Return the [X, Y] coordinate for the center point of the cell that contains the specified text.  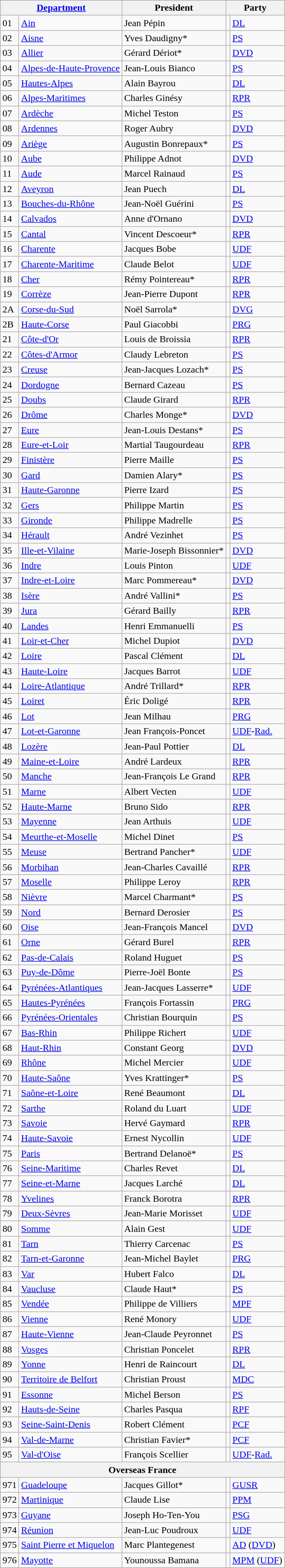
Jean-Michel Baylet [174, 1259]
Jean-Claude Peyronnet [174, 1334]
38 [9, 596]
Charles Monge* [174, 415]
Anne d'Ornano [174, 219]
Doubs [70, 400]
04 [9, 68]
51 [9, 792]
GUSR [257, 1485]
23 [9, 369]
94 [9, 1440]
Haute-Vienne [70, 1334]
Hervé Gaymard [174, 1123]
63 [9, 972]
12 [9, 189]
Claude Haut* [174, 1289]
Territoire de Belfort [70, 1379]
Jean François-Poncet [174, 731]
Jean Milhau [174, 716]
Louis Pinton [174, 565]
71 [9, 1093]
Damien Alary* [174, 475]
MPF [257, 1304]
Savoie [70, 1123]
15 [9, 234]
Jacques Barrot [174, 671]
Ariège [70, 143]
Hubert Falco [174, 1274]
Jean-Paul Pottier [174, 746]
Philippe Leroy [174, 882]
Loire-Atlantique [70, 686]
05 [9, 83]
Seine-Saint-Denis [70, 1425]
42 [9, 656]
Pierre Maille [174, 460]
Hauts-de-Seine [70, 1410]
Loiret [70, 701]
57 [9, 882]
34 [9, 535]
84 [9, 1289]
Claude Lise [174, 1500]
Yves Daudigny* [174, 38]
Gard [70, 475]
91 [9, 1394]
78 [9, 1199]
76 [9, 1168]
35 [9, 550]
Claude Belot [174, 264]
Jean-Marie Morisset [174, 1214]
Vienne [70, 1319]
Haute-Saône [70, 1078]
46 [9, 716]
16 [9, 249]
973 [9, 1515]
Nord [70, 912]
Christian Favier* [174, 1440]
11 [9, 173]
Vincent Descoeur* [174, 234]
975 [9, 1545]
32 [9, 505]
Haut-Rhin [70, 1048]
41 [9, 641]
Indre-et-Loire [70, 580]
Tarn [70, 1244]
Rhône [70, 1063]
Philippe Richert [174, 1033]
Aveyron [70, 189]
Overseas France [142, 1470]
Marie-Joseph Bissonnier* [174, 550]
Eure [70, 430]
Mayotte [70, 1560]
87 [9, 1334]
Charles Pasqua [174, 1410]
Vendée [70, 1304]
83 [9, 1274]
André Vallini* [174, 596]
Claude Girard [174, 400]
88 [9, 1349]
39 [9, 611]
Manche [70, 776]
Noël Sarrola* [174, 309]
Oise [70, 927]
Bouches-du-Rhône [70, 204]
974 [9, 1530]
Yonne [70, 1364]
19 [9, 294]
Tarn-et-Garonne [70, 1259]
Nièvre [70, 897]
Rémy Pointereau* [174, 279]
Landes [70, 626]
07 [9, 113]
Gérard Burel [174, 942]
Dordogne [70, 384]
79 [9, 1214]
Eure-et-Loir [70, 445]
Younoussa Bamana [174, 1560]
Calvados [70, 219]
Pascal Clément [174, 656]
Puy-de-Dôme [70, 972]
Christian Proust [174, 1379]
Haute-Loire [70, 671]
Yves Krattinger* [174, 1078]
Roger Aubry [174, 128]
Jean-Noël Guérini [174, 204]
28 [9, 445]
82 [9, 1259]
DVG [257, 309]
Michel Dupiot [174, 641]
Constant Georg [174, 1048]
Aude [70, 173]
90 [9, 1379]
89 [9, 1364]
Bertrand Delanoë* [174, 1153]
74 [9, 1138]
François Scellier [174, 1455]
65 [9, 1003]
Ardèche [70, 113]
Loir-et-Cher [70, 641]
61 [9, 942]
Philippe Madrelle [174, 520]
36 [9, 565]
Franck Borotra [174, 1199]
Charente [70, 249]
Yvelines [70, 1199]
971 [9, 1485]
MPM (UDF) [257, 1560]
Jean-Pierre Dupont [174, 294]
Charles Ginésy [174, 98]
54 [9, 837]
Bertrand Pancher* [174, 852]
Michel Dinet [174, 837]
AD (DVD) [257, 1545]
Gers [70, 505]
62 [9, 957]
Lot [70, 716]
25 [9, 400]
22 [9, 354]
69 [9, 1063]
PPM [257, 1500]
Jean-François Mancel [174, 927]
Pyrénées-Orientales [70, 1018]
Marcel Charmant* [174, 897]
80 [9, 1229]
2B [9, 324]
66 [9, 1018]
Jacques Gillot* [174, 1485]
95 [9, 1455]
Ardennes [70, 128]
77 [9, 1184]
Loire [70, 656]
93 [9, 1425]
85 [9, 1304]
Marne [70, 792]
Marc Plantegenest [174, 1545]
08 [9, 128]
40 [9, 626]
Aisne [70, 38]
Moselle [70, 882]
PSG [257, 1515]
Corse-du-Sud [70, 309]
48 [9, 746]
60 [9, 927]
59 [9, 912]
Vaucluse [70, 1289]
52 [9, 807]
Allier [70, 53]
37 [9, 580]
14 [9, 219]
Bernard Cazeau [174, 384]
Var [70, 1274]
30 [9, 475]
Ain [70, 23]
Alpes-de-Haute-Provence [70, 68]
Charles Revet [174, 1168]
Réunion [70, 1530]
Department [61, 8]
Albert Vecten [174, 792]
Côte-d'Or [70, 339]
Paris [70, 1153]
53 [9, 822]
Jean-Jacques Lozach* [174, 369]
Roland du Luart [174, 1108]
09 [9, 143]
Ernest Nycollin [174, 1138]
Marc Pommereau* [174, 580]
Jacques Bobe [174, 249]
André Trillard* [174, 686]
31 [9, 490]
Christian Poncelet [174, 1349]
45 [9, 701]
Sarthe [70, 1108]
Corrèze [70, 294]
33 [9, 520]
Pierre-Joël Bonte [174, 972]
Morbihan [70, 867]
Philippe Martin [174, 505]
André Vezinhet [174, 535]
Côtes-d'Armor [70, 354]
Alain Gest [174, 1229]
Cantal [70, 234]
André Lardeux [174, 761]
Guyane [70, 1515]
70 [9, 1078]
92 [9, 1410]
Hérault [70, 535]
43 [9, 671]
Haute-Savoie [70, 1138]
Hautes-Alpes [70, 83]
René Beaumont [174, 1093]
67 [9, 1033]
Pyrénées-Atlantiques [70, 988]
44 [9, 686]
01 [9, 23]
Christian Bourquin [174, 1018]
Bas-Rhin [70, 1033]
Michel Teston [174, 113]
50 [9, 776]
François Fortassin [174, 1003]
2A [9, 309]
Meuse [70, 852]
Val-de-Marne [70, 1440]
02 [9, 38]
Jean-Louis Destans* [174, 430]
Vosges [70, 1349]
18 [9, 279]
Maine-et-Loire [70, 761]
29 [9, 460]
Éric Doligé [174, 701]
Seine-Maritime [70, 1168]
Jean-Jacques Lasserre* [174, 988]
Cher [70, 279]
86 [9, 1319]
Haute-Marne [70, 807]
Val-d'Oise [70, 1455]
Paul Giacobbi [174, 324]
47 [9, 731]
24 [9, 384]
Seine-et-Marne [70, 1184]
Pas-de-Calais [70, 957]
Essonne [70, 1394]
Alpes-Maritimes [70, 98]
Party [255, 8]
Gérard Dériot* [174, 53]
976 [9, 1560]
Robert Clément [174, 1425]
Lot-et-Garonne [70, 731]
Gironde [70, 520]
Mayenne [70, 822]
RPF [257, 1410]
Ille-et-Vilaine [70, 550]
Drôme [70, 415]
Roland Huguet [174, 957]
Louis de Broissia [174, 339]
64 [9, 988]
Hautes-Pyrénées [70, 1003]
Guadeloupe [70, 1485]
Indre [70, 565]
10 [9, 158]
Bruno Sido [174, 807]
73 [9, 1123]
13 [9, 204]
27 [9, 430]
55 [9, 852]
Jean-Louis Bianco [174, 68]
René Monory [174, 1319]
Marcel Rainaud [174, 173]
Jean Puech [174, 189]
Martinique [70, 1500]
972 [9, 1500]
Jean Pépin [174, 23]
Joseph Ho-Ten-You [174, 1515]
56 [9, 867]
49 [9, 761]
Jean Arthuis [174, 822]
Finistère [70, 460]
Bernard Derosier [174, 912]
Jean-Luc Poudroux [174, 1530]
Martial Taugourdeau [174, 445]
Saône-et-Loire [70, 1093]
26 [9, 415]
81 [9, 1244]
Claudy Lebreton [174, 354]
Haute-Corse [70, 324]
Philippe de Villiers [174, 1304]
Meurthe-et-Moselle [70, 837]
72 [9, 1108]
Deux-Sèvres [70, 1214]
17 [9, 264]
Jean-Charles Cavaillé [174, 867]
MDC [257, 1379]
Isère [70, 596]
21 [9, 339]
Henri Emmanuelli [174, 626]
Alain Bayrou [174, 83]
75 [9, 1153]
68 [9, 1048]
Aube [70, 158]
Henri de Raincourt [174, 1364]
President [174, 8]
Jacques Larché [174, 1184]
Michel Mercier [174, 1063]
Augustin Bonrepaux* [174, 143]
Jean-François Le Grand [174, 776]
Michel Berson [174, 1394]
Philippe Adnot [174, 158]
Orne [70, 942]
58 [9, 897]
Creuse [70, 369]
Lozère [70, 746]
Gérard Bailly [174, 611]
Charente-Maritime [70, 264]
Haute-Garonne [70, 490]
06 [9, 98]
Saint Pierre et Miquelon [70, 1545]
03 [9, 53]
Somme [70, 1229]
Pierre Izard [174, 490]
Thierry Carcenac [174, 1244]
Jura [70, 611]
